Locate the cell with the specified text and output its [x, y] center coordinate. 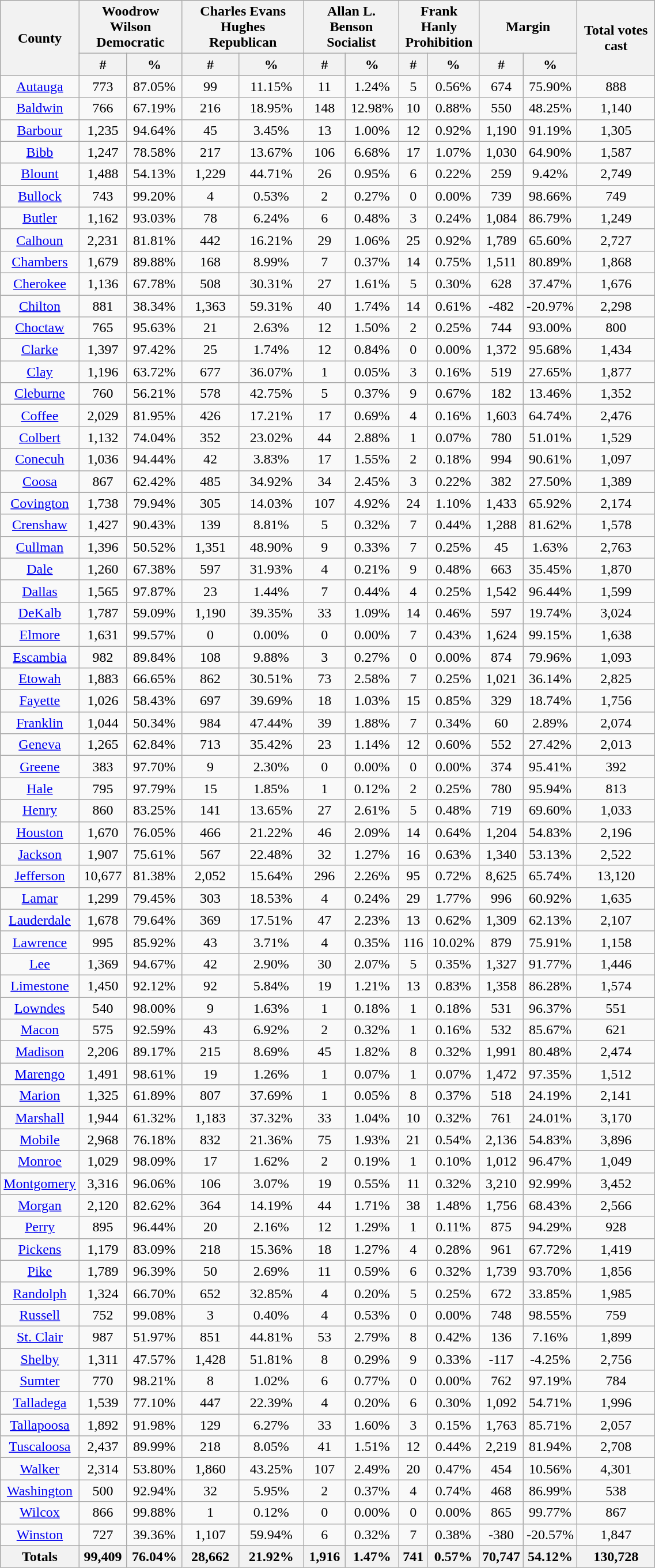
14.19% [271, 1205]
Tuscaloosa [40, 1447]
1,944 [103, 1118]
1,860 [210, 1469]
Henry [40, 811]
1,036 [103, 459]
1.55% [372, 459]
Autauga [40, 86]
447 [210, 1403]
994 [501, 459]
30.31% [271, 284]
1,763 [501, 1425]
1.93% [372, 1140]
1.00% [372, 130]
1,092 [501, 1403]
1,916 [324, 1556]
663 [501, 569]
1.10% [453, 503]
1,132 [103, 438]
3,452 [616, 1183]
3,896 [616, 1140]
1,446 [616, 964]
9.88% [271, 657]
67.19% [154, 108]
551 [616, 1008]
10,677 [103, 876]
68.43% [551, 1205]
0.28% [453, 1249]
Crenshaw [40, 525]
567 [210, 854]
1,847 [616, 1535]
Russell [40, 1315]
80.89% [551, 262]
79.45% [154, 898]
Clay [40, 372]
2.88% [372, 438]
1.71% [372, 1205]
96.37% [551, 1008]
21.92% [271, 1556]
99.77% [551, 1513]
383 [103, 767]
31.93% [271, 569]
92.59% [154, 1030]
91.98% [154, 1425]
761 [501, 1118]
30.51% [271, 679]
0.75% [453, 262]
Winston [40, 1535]
92 [210, 986]
8.05% [271, 1447]
85.67% [551, 1030]
62.84% [154, 745]
77.10% [154, 1403]
10.02% [453, 942]
0.57% [453, 1556]
47.44% [271, 723]
Geneva [40, 745]
739 [501, 196]
98.66% [551, 196]
Pickens [40, 1249]
37.47% [551, 284]
95.63% [154, 328]
-20.97% [551, 306]
Bibb [40, 152]
24 [414, 503]
987 [103, 1337]
0.85% [453, 701]
1,033 [616, 811]
0.21% [372, 569]
7.16% [551, 1337]
1.04% [372, 1118]
Monroe [40, 1162]
466 [210, 832]
38 [414, 1205]
51.97% [154, 1337]
352 [210, 438]
17.51% [271, 920]
2,708 [616, 1447]
0.19% [372, 1162]
984 [210, 723]
98.21% [154, 1381]
1,739 [501, 1271]
1,325 [103, 1096]
6.24% [271, 218]
Greene [40, 767]
34 [324, 481]
2,749 [616, 174]
1,529 [616, 438]
1,012 [501, 1162]
2,314 [103, 1469]
63.72% [154, 372]
93.00% [551, 328]
538 [616, 1491]
Charles Evans HughesRepublican [243, 27]
807 [210, 1096]
741 [414, 1556]
2,825 [616, 679]
Dallas [40, 591]
8,625 [501, 876]
532 [501, 1030]
27.42% [551, 745]
5.84% [271, 986]
16.21% [271, 240]
1,352 [616, 394]
51.01% [551, 438]
81.62% [551, 525]
1,021 [501, 679]
99,409 [103, 1556]
8.81% [271, 525]
Talladega [40, 1403]
1,603 [501, 416]
38.34% [154, 306]
97.79% [154, 789]
215 [210, 1052]
1,491 [103, 1074]
141 [210, 811]
Frank HanlyProhibition [439, 27]
1,097 [616, 459]
0.42% [453, 1337]
21.22% [271, 832]
32.85% [271, 1293]
47 [324, 920]
Macon [40, 1030]
67.78% [154, 284]
1,249 [616, 218]
16 [414, 854]
41 [324, 1447]
1,049 [616, 1162]
85.92% [154, 942]
91.77% [551, 964]
53.13% [551, 854]
1,991 [501, 1052]
2,522 [616, 854]
Franklin [40, 723]
468 [501, 1491]
748 [501, 1315]
1,247 [103, 152]
92.12% [154, 986]
369 [210, 920]
2,756 [616, 1359]
90.43% [154, 525]
90.61% [551, 459]
1,434 [616, 350]
Randolph [40, 1293]
18.95% [271, 108]
Elmore [40, 635]
217 [210, 152]
39 [324, 723]
54.12% [551, 1556]
0.54% [453, 1140]
996 [501, 898]
2.89% [551, 723]
37.69% [271, 1096]
148 [324, 108]
53.80% [154, 1469]
674 [501, 86]
Sumter [40, 1381]
552 [501, 745]
81.81% [154, 240]
2,174 [616, 503]
1.21% [372, 986]
44.81% [271, 1337]
766 [103, 108]
2,057 [616, 1425]
1.82% [372, 1052]
1,389 [616, 481]
1,511 [501, 262]
9.42% [551, 174]
3,170 [616, 1118]
65.92% [551, 503]
76.18% [154, 1140]
22.48% [271, 854]
795 [103, 789]
64.74% [551, 416]
1,678 [103, 920]
Madison [40, 1052]
Washington [40, 1491]
2,013 [616, 745]
98.09% [154, 1162]
Choctaw [40, 328]
1,026 [103, 701]
1,183 [210, 1118]
1,372 [501, 350]
719 [501, 811]
2.58% [372, 679]
Coosa [40, 481]
329 [501, 701]
2,219 [501, 1447]
0.46% [453, 613]
1.51% [372, 1447]
1,327 [501, 964]
1,870 [616, 569]
County [40, 38]
14.03% [271, 503]
1,396 [103, 547]
773 [103, 86]
1,136 [103, 284]
652 [210, 1293]
1,631 [103, 635]
1,428 [210, 1359]
1,363 [210, 306]
48.90% [271, 547]
11.15% [271, 86]
888 [616, 86]
168 [210, 262]
59.94% [271, 1535]
96.06% [154, 1183]
Pike [40, 1271]
1.09% [372, 613]
1,635 [616, 898]
78.58% [154, 152]
928 [616, 1227]
879 [501, 942]
0.77% [372, 1381]
21.36% [271, 1140]
1,856 [616, 1271]
813 [616, 789]
Margin [528, 27]
Escambia [40, 657]
1,599 [616, 591]
0.95% [372, 174]
1.48% [453, 1205]
759 [616, 1315]
Lawrence [40, 942]
0.72% [453, 876]
713 [210, 745]
3.71% [271, 942]
2,196 [616, 832]
1,574 [616, 986]
1,107 [210, 1535]
1.88% [372, 723]
3.45% [271, 130]
St. Clair [40, 1337]
12.98% [372, 108]
17.21% [271, 416]
95.94% [551, 789]
1.50% [372, 328]
875 [501, 1227]
92.94% [154, 1491]
Fayette [40, 701]
Houston [40, 832]
15.36% [271, 1249]
749 [616, 196]
78 [210, 218]
Shelby [40, 1359]
Totals [40, 1556]
39.35% [271, 613]
Butler [40, 218]
0.62% [453, 920]
Etowah [40, 679]
DeKalb [40, 613]
508 [210, 284]
Bullock [40, 196]
762 [501, 1381]
1,787 [103, 613]
1,892 [103, 1425]
303 [210, 898]
76.05% [154, 832]
1,260 [103, 569]
2,763 [616, 547]
2,476 [616, 416]
Limestone [40, 986]
62.13% [551, 920]
1,397 [103, 350]
70,747 [501, 1556]
0.43% [453, 635]
1,179 [103, 1249]
85.71% [551, 1425]
2,052 [210, 876]
2.63% [271, 328]
1,670 [103, 832]
65.74% [551, 876]
Montgomery [40, 1183]
3,316 [103, 1183]
374 [501, 767]
1.62% [271, 1162]
13.65% [271, 811]
0.10% [453, 1162]
97.87% [154, 591]
1.29% [372, 1227]
79.64% [154, 920]
2.45% [372, 481]
59.09% [154, 613]
454 [501, 1469]
81.38% [154, 876]
36.14% [551, 679]
550 [501, 108]
24.01% [551, 1118]
23.02% [271, 438]
865 [501, 1513]
34.92% [271, 481]
Total votes cast [616, 38]
1,029 [103, 1162]
2,231 [103, 240]
1,093 [616, 657]
93.03% [154, 218]
832 [210, 1140]
96.39% [154, 1271]
Lauderdale [40, 920]
97.19% [551, 1381]
36.07% [271, 372]
27.65% [551, 372]
3.83% [271, 459]
46 [324, 832]
2.30% [271, 767]
0.61% [453, 306]
575 [103, 1030]
1.44% [271, 591]
53 [324, 1337]
13,120 [616, 876]
65.60% [551, 240]
0.60% [453, 745]
75.91% [551, 942]
Colbert [40, 438]
Hale [40, 789]
744 [501, 328]
Chilton [40, 306]
1,512 [616, 1074]
1,996 [616, 1403]
81.95% [154, 416]
79.94% [154, 503]
2,136 [501, 1140]
73 [324, 679]
2.16% [271, 1227]
6.27% [271, 1425]
0.29% [372, 1359]
1,358 [501, 986]
2,206 [103, 1052]
2.26% [372, 876]
1,676 [616, 284]
0.38% [453, 1535]
1.60% [372, 1425]
5.95% [271, 1491]
83.25% [154, 811]
98.00% [154, 1008]
760 [103, 394]
27.50% [551, 481]
2,727 [616, 240]
37.32% [271, 1118]
0.74% [453, 1491]
Lamar [40, 898]
1,565 [103, 591]
56.21% [154, 394]
752 [103, 1315]
-117 [501, 1359]
18.53% [271, 898]
1.24% [372, 86]
Allan L. BensonSocialist [351, 27]
672 [501, 1293]
1,738 [103, 503]
99.57% [154, 635]
2,298 [616, 306]
2.07% [372, 964]
578 [210, 394]
1.26% [271, 1074]
26 [324, 174]
Marshall [40, 1118]
99 [210, 86]
770 [103, 1381]
86.79% [551, 218]
Wilcox [40, 1513]
18.74% [551, 701]
851 [210, 1337]
95 [414, 876]
697 [210, 701]
95.68% [551, 350]
Cherokee [40, 284]
895 [103, 1227]
60.92% [551, 898]
442 [210, 240]
426 [210, 416]
1,883 [103, 679]
75 [324, 1140]
42.75% [271, 394]
1.02% [271, 1381]
1,162 [103, 218]
1,084 [501, 218]
382 [501, 481]
89.84% [154, 657]
1,311 [103, 1359]
Baldwin [40, 108]
Marengo [40, 1074]
50.34% [154, 723]
Tallapoosa [40, 1425]
2,968 [103, 1140]
0.55% [372, 1183]
Marion [40, 1096]
1,472 [501, 1074]
Blount [40, 174]
1,450 [103, 986]
500 [103, 1491]
94.67% [154, 964]
531 [501, 1008]
1,427 [103, 525]
Perry [40, 1227]
1,351 [210, 547]
6.92% [271, 1030]
50.52% [154, 547]
89.17% [154, 1052]
628 [501, 284]
1,624 [501, 635]
24.19% [551, 1096]
540 [103, 1008]
82.62% [154, 1205]
0.11% [453, 1227]
93.70% [551, 1271]
Clarke [40, 350]
2,120 [103, 1205]
364 [210, 1205]
75.90% [551, 86]
1,044 [103, 723]
2.61% [372, 811]
1,265 [103, 745]
94.29% [551, 1227]
765 [103, 328]
0.64% [453, 832]
22.39% [271, 1403]
99.08% [154, 1315]
621 [616, 1030]
3,024 [616, 613]
1,204 [501, 832]
1,985 [616, 1293]
1,488 [103, 174]
881 [103, 306]
Jackson [40, 854]
64.90% [551, 152]
0.56% [453, 86]
982 [103, 657]
0.84% [372, 350]
2,566 [616, 1205]
89.99% [154, 1447]
743 [103, 196]
87.05% [154, 86]
80.48% [551, 1052]
66.70% [154, 1293]
Calhoun [40, 240]
69.60% [551, 811]
866 [103, 1513]
6.68% [372, 152]
1,305 [616, 130]
4,301 [616, 1469]
3,210 [501, 1183]
518 [501, 1096]
Morgan [40, 1205]
1.06% [372, 240]
961 [501, 1249]
15.64% [271, 876]
Lowndes [40, 1008]
995 [103, 942]
1,679 [103, 262]
1,196 [103, 372]
13.67% [271, 152]
1,638 [616, 635]
44.71% [271, 174]
1.14% [372, 745]
2,437 [103, 1447]
1,299 [103, 898]
76.04% [154, 1556]
Barbour [40, 130]
-4.25% [551, 1359]
60 [501, 723]
0.47% [453, 1469]
66.65% [154, 679]
94.44% [154, 459]
1.77% [453, 898]
0.40% [271, 1315]
-20.57% [551, 1535]
Chambers [40, 262]
Walker [40, 1469]
39.36% [154, 1535]
89.88% [154, 262]
Mobile [40, 1140]
2.09% [372, 832]
4.92% [372, 503]
1,433 [501, 503]
33.85% [551, 1293]
61.89% [154, 1096]
182 [501, 394]
1,140 [616, 108]
98.55% [551, 1315]
0.83% [453, 986]
216 [210, 108]
296 [324, 876]
35.42% [271, 745]
99.88% [154, 1513]
97.42% [154, 350]
74.04% [154, 438]
1,542 [501, 591]
2.23% [372, 920]
91.19% [551, 130]
784 [616, 1381]
2.69% [271, 1271]
28,662 [210, 1556]
1,309 [501, 920]
1,539 [103, 1403]
-482 [501, 306]
61.32% [154, 1118]
83.09% [154, 1249]
2.90% [271, 964]
1,324 [103, 1293]
1,369 [103, 964]
1.61% [372, 284]
86.99% [551, 1491]
98.61% [154, 1074]
1,158 [616, 942]
75.61% [154, 854]
8.99% [271, 262]
1,235 [103, 130]
2,107 [616, 920]
95.41% [551, 767]
0.67% [453, 394]
136 [501, 1337]
Cleburne [40, 394]
86.28% [551, 986]
Covington [40, 503]
259 [501, 174]
1,578 [616, 525]
54.13% [154, 174]
8.69% [271, 1052]
0.88% [453, 108]
Cullman [40, 547]
Coffee [40, 416]
0.34% [453, 723]
51.81% [271, 1359]
677 [210, 372]
0.63% [453, 854]
48.25% [551, 108]
92.99% [551, 1183]
800 [616, 328]
2,074 [616, 723]
67.72% [551, 1249]
1.07% [453, 152]
485 [210, 481]
2.79% [372, 1337]
10.56% [551, 1469]
1,419 [616, 1249]
139 [210, 525]
50 [210, 1271]
99.20% [154, 196]
1,899 [616, 1337]
43.25% [271, 1469]
1,868 [616, 262]
62.42% [154, 481]
305 [210, 503]
130,728 [616, 1556]
1,288 [501, 525]
47.57% [154, 1359]
874 [501, 657]
Jefferson [40, 876]
1,587 [616, 152]
1,340 [501, 854]
862 [210, 679]
2,141 [616, 1096]
1.03% [372, 701]
1,229 [210, 174]
2,029 [103, 416]
58.43% [154, 701]
Woodrow WilsonDemocratic [130, 27]
19.74% [551, 613]
Lee [40, 964]
3.07% [271, 1183]
1.47% [372, 1556]
67.38% [154, 569]
59.31% [271, 306]
94.64% [154, 130]
1,030 [501, 152]
35.45% [551, 569]
97.35% [551, 1074]
54.71% [551, 1403]
96.47% [551, 1162]
99.15% [551, 635]
0.69% [372, 416]
1,907 [103, 854]
97.70% [154, 767]
40 [324, 306]
392 [616, 767]
129 [210, 1425]
116 [414, 942]
108 [210, 657]
39.69% [271, 701]
0.59% [372, 1271]
727 [103, 1535]
0.15% [453, 1425]
Conecuh [40, 459]
2.49% [372, 1469]
860 [103, 811]
13.46% [551, 394]
2,474 [616, 1052]
81.94% [551, 1447]
1.85% [271, 789]
30 [324, 964]
519 [501, 372]
Dale [40, 569]
-380 [501, 1535]
1,877 [616, 372]
79.96% [551, 657]
